Return the [x, y] coordinate for the center point of the cell that contains the specified text.  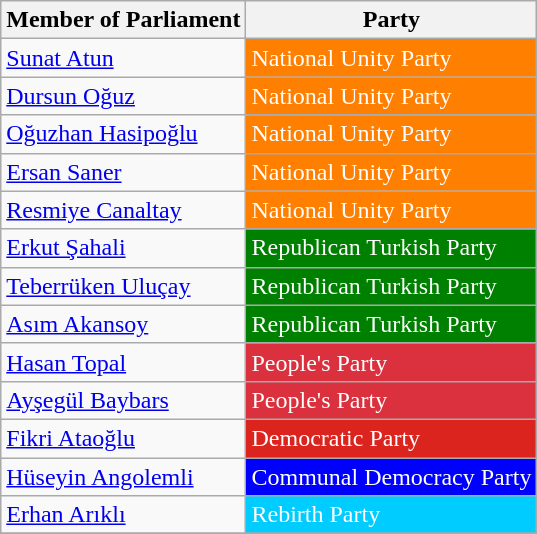
Resmiye Canaltay [124, 210]
Sunat Atun [124, 58]
Hasan Topal [124, 362]
Dursun Oğuz [124, 96]
Erhan Arıklı [124, 515]
Teberrüken Uluçay [124, 286]
Oğuzhan Hasipoğlu [124, 134]
Rebirth Party [392, 515]
Erkut Şahali [124, 248]
Fikri Ataoğlu [124, 438]
Communal Democracy Party [392, 477]
Ayşegül Baybars [124, 400]
Party [392, 20]
Ersan Saner [124, 172]
Member of Parliament [124, 20]
Democratic Party [392, 438]
Asım Akansoy [124, 324]
Hüseyin Angolemli [124, 477]
